Search for the cell housing the specified text and yield its [X, Y] center coordinate. 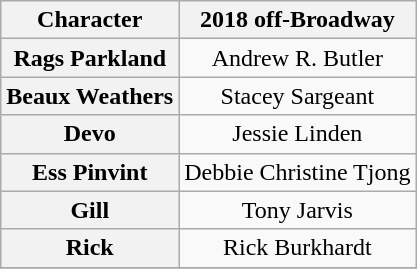
Tony Jarvis [298, 210]
Rick [90, 248]
Stacey Sargeant [298, 96]
Beaux Weathers [90, 96]
Gill [90, 210]
Rick Burkhardt [298, 248]
Jessie Linden [298, 134]
Ess Pinvint [90, 172]
Devo [90, 134]
Debbie Christine Tjong [298, 172]
Rags Parkland [90, 58]
2018 off-Broadway [298, 20]
Andrew R. Butler [298, 58]
Character [90, 20]
